Locate the cell with the specified text and output its (x, y) center coordinate. 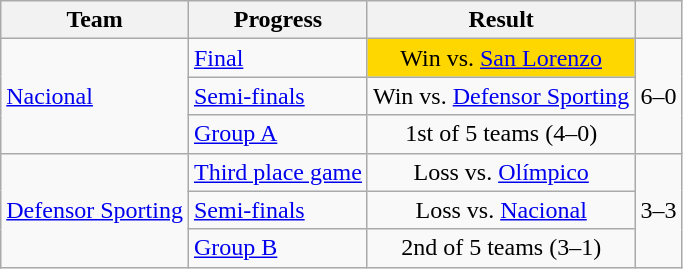
Loss vs. Olímpico (500, 172)
3–3 (658, 210)
1st of 5 teams (4–0) (500, 134)
Group B (278, 248)
Progress (278, 20)
Third place game (278, 172)
Loss vs. Nacional (500, 210)
Result (500, 20)
Win vs. San Lorenzo (500, 58)
Nacional (95, 96)
6–0 (658, 96)
2nd of 5 teams (3–1) (500, 248)
Team (95, 20)
Group A (278, 134)
Defensor Sporting (95, 210)
Win vs. Defensor Sporting (500, 96)
Final (278, 58)
